Extract the [x, y] coordinate from the center of the cell holding the provided text.  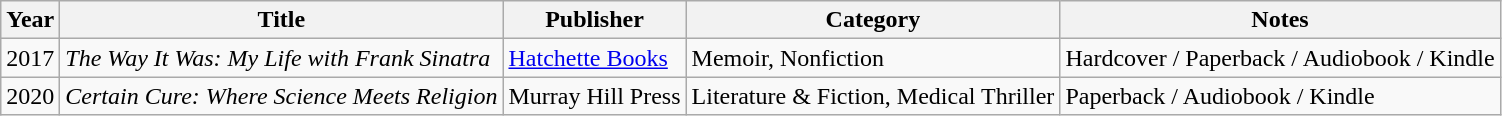
Literature & Fiction, Medical Thriller [873, 96]
Hatchette Books [594, 58]
Year [30, 20]
Category [873, 20]
2017 [30, 58]
Publisher [594, 20]
Murray Hill Press [594, 96]
Paperback / Audiobook / Kindle [1280, 96]
Memoir, Nonfiction [873, 58]
Title [282, 20]
2020 [30, 96]
Hardcover / Paperback / Audiobook / Kindle [1280, 58]
The Way It Was: My Life with Frank Sinatra [282, 58]
Certain Cure: Where Science Meets Religion [282, 96]
Notes [1280, 20]
